Find where the given text appears and provide that cell's center as [x, y] coordinate. 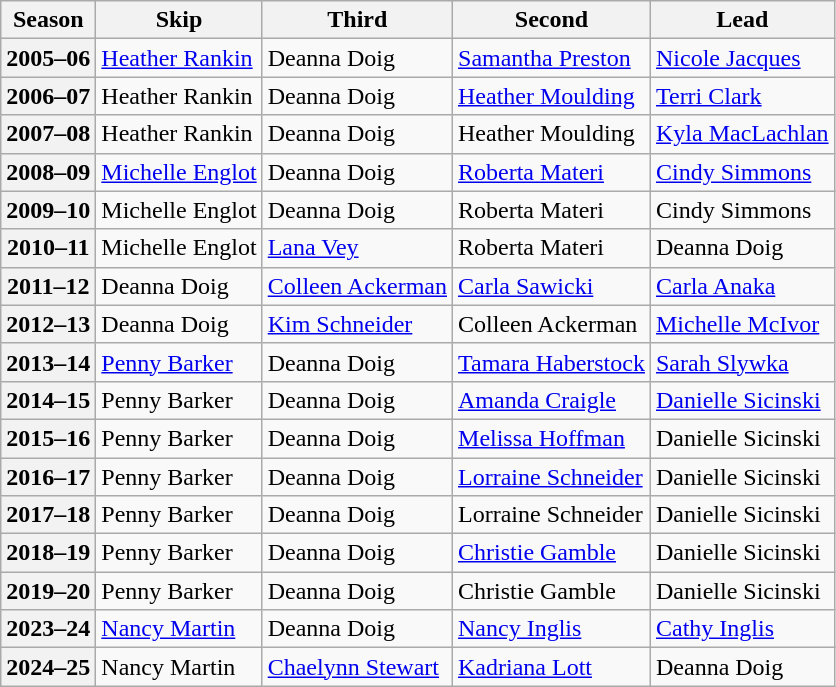
2024–25 [48, 667]
Sarah Slywka [742, 362]
Amanda Craigle [552, 400]
Samantha Preston [552, 58]
Tamara Haberstock [552, 362]
Third [357, 20]
2015–16 [48, 438]
Nancy Inglis [552, 629]
2013–14 [48, 362]
2011–12 [48, 286]
Carla Anaka [742, 286]
Lead [742, 20]
2012–13 [48, 324]
2016–17 [48, 477]
2023–24 [48, 629]
2008–09 [48, 172]
Chaelynn Stewart [357, 667]
2007–08 [48, 134]
2006–07 [48, 96]
Nicole Jacques [742, 58]
Kim Schneider [357, 324]
Michelle McIvor [742, 324]
Kyla MacLachlan [742, 134]
Second [552, 20]
2014–15 [48, 400]
Lana Vey [357, 248]
2019–20 [48, 591]
2009–10 [48, 210]
Season [48, 20]
2018–19 [48, 553]
2005–06 [48, 58]
Cathy Inglis [742, 629]
2010–11 [48, 248]
2017–18 [48, 515]
Terri Clark [742, 96]
Carla Sawicki [552, 286]
Skip [179, 20]
Kadriana Lott [552, 667]
Melissa Hoffman [552, 438]
